Identify which cell holds the provided text, then report its (X, Y) central coordinate. 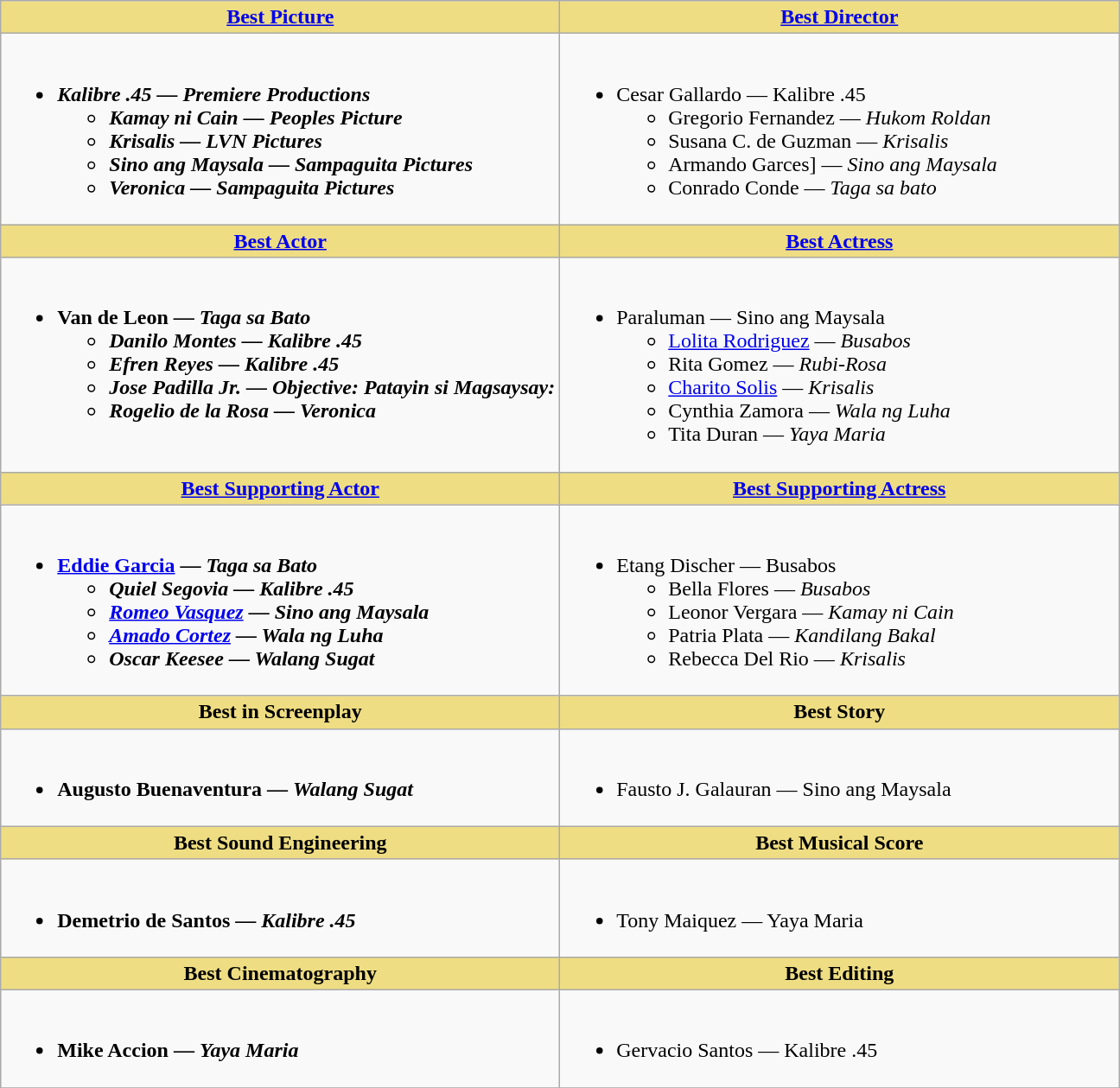
Best Musical Score (840, 843)
Eddie Garcia — Taga sa BatoQuiel Segovia — Kalibre .45Romeo Vasquez — Sino ang MaysalaAmado Cortez — Wala ng LuhaOscar Keesee — Walang Sugat (280, 600)
Mike Accion — Yaya Maria (280, 1039)
Best in Screenplay (280, 712)
Demetrio de Santos — Kalibre .45 (280, 907)
Etang Discher — BusabosBella Flores — BusabosLeonor Vergara — Kamay ni CainPatria Plata — Kandilang BakalRebecca Del Rio — Krisalis (840, 600)
Best Story (840, 712)
Best Director (840, 17)
Best Supporting Actor (280, 488)
Gervacio Santos — Kalibre .45 (840, 1039)
Augusto Buenaventura — Walang Sugat (280, 778)
Best Cinematography (280, 973)
Best Sound Engineering (280, 843)
Best Supporting Actress (840, 488)
Tony Maiquez — Yaya Maria (840, 907)
Best Picture (280, 17)
Fausto J. Galauran — Sino ang Maysala (840, 778)
Best Editing (840, 973)
Best Actress (840, 241)
Best Actor (280, 241)
